Scan for the cell matching the given text and deliver its (X, Y) coordinate at center. 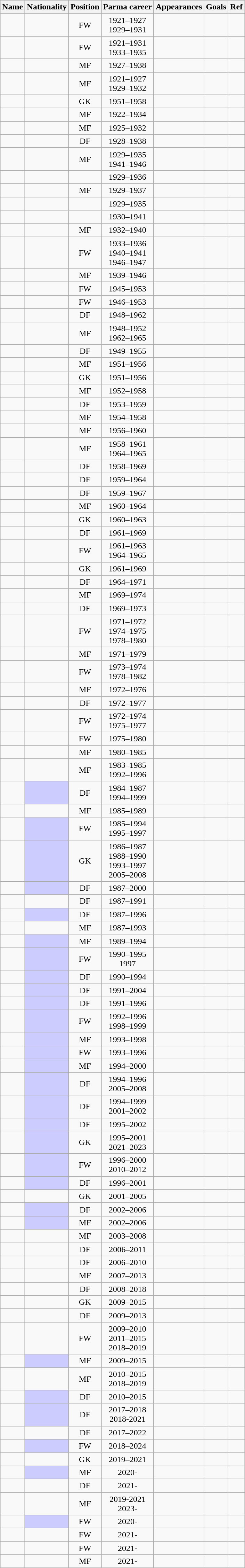
2007–2013 (127, 1276)
1959–1964 (127, 480)
2019–2021 (127, 1459)
1948–19521962–1965 (127, 333)
1986–19871988–19901993–19972005–2008 (127, 861)
1985–19941995–1997 (127, 829)
1990–1994 (127, 977)
1995–2002 (127, 1124)
Name (13, 7)
1954–1958 (127, 417)
2006–2011 (127, 1249)
1952–1958 (127, 391)
1929–19351941–1946 (127, 159)
1921–19271929–1931 (127, 25)
1949–1955 (127, 351)
Parma career (127, 7)
2001–2005 (127, 1196)
Position (85, 7)
1925–1932 (127, 128)
1939–1946 (127, 275)
1921–19311933–1935 (127, 47)
1980–1985 (127, 752)
1987–1993 (127, 928)
1956–1960 (127, 430)
2009–2013 (127, 1316)
2006–2010 (127, 1263)
Ref (236, 7)
1984–19871994–1999 (127, 793)
2009–20102011–20152018–2019 (127, 1338)
1961–19631964–1965 (127, 551)
1992–19961998–1999 (127, 1022)
1987–2000 (127, 888)
2017–2022 (127, 1433)
Appearances (179, 7)
1972–1976 (127, 689)
2017–20182018-2021 (127, 1414)
1994–19962005–2008 (127, 1084)
1972–1977 (127, 703)
Nationality (47, 7)
2010–2015 (127, 1397)
1933–19361940–19411946–1947 (127, 253)
1945–1953 (127, 289)
1971–1979 (127, 654)
1928–1938 (127, 141)
1960–1963 (127, 520)
1930–1941 (127, 217)
1989–1994 (127, 941)
1969–1973 (127, 608)
1929–1936 (127, 177)
1929–1935 (127, 204)
2008–2018 (127, 1289)
1990–19951997 (127, 959)
1932–1940 (127, 230)
1973–19741978–1982 (127, 671)
1960–1964 (127, 506)
1991–1996 (127, 1004)
1994–19992001–2002 (127, 1107)
1964–1971 (127, 582)
Goals (216, 7)
1958–1969 (127, 467)
1987–1996 (127, 914)
1972–19741975–1977 (127, 721)
1996–2001 (127, 1183)
1971–19721974–19751978–1980 (127, 631)
1953–1959 (127, 404)
1951–1958 (127, 101)
1958–19611964–1965 (127, 448)
1991–2004 (127, 990)
1994–2000 (127, 1066)
1993–1998 (127, 1039)
1996–20002010–2012 (127, 1165)
2003–2008 (127, 1236)
1987–1991 (127, 901)
1975–1980 (127, 739)
1959–1967 (127, 493)
2019-20212023- (127, 1504)
1993–1996 (127, 1053)
1983–19851992–1996 (127, 770)
1921–19271929–1932 (127, 84)
1929–1937 (127, 190)
1948–1962 (127, 315)
1969–1974 (127, 595)
2010–20152018–2019 (127, 1379)
1927–1938 (127, 65)
2018–2024 (127, 1446)
1985–1989 (127, 811)
1922–1934 (127, 115)
1946–1953 (127, 302)
1995–20012021–2023 (127, 1142)
